Search for the cell housing the specified text and yield its (X, Y) center coordinate. 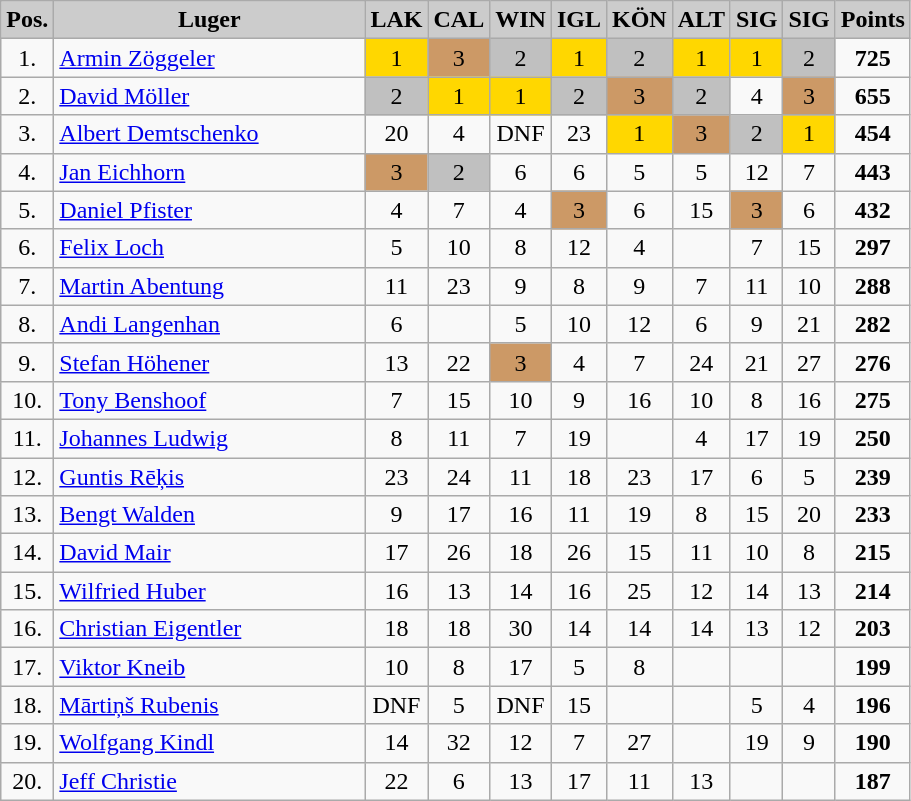
David Möller (210, 96)
10. (28, 400)
187 (872, 781)
Wilfried Huber (210, 591)
11. (28, 438)
250 (872, 438)
199 (872, 667)
Bengt Walden (210, 515)
15. (28, 591)
203 (872, 629)
276 (872, 362)
Wolfgang Kindl (210, 743)
214 (872, 591)
Jan Eichhorn (210, 172)
215 (872, 553)
Andi Langenhan (210, 324)
Guntis Rēķis (210, 477)
25 (639, 591)
196 (872, 705)
Albert Demtschenko (210, 134)
David Mair (210, 553)
17. (28, 667)
655 (872, 96)
282 (872, 324)
190 (872, 743)
4. (28, 172)
3. (28, 134)
432 (872, 210)
Viktor Kneib (210, 667)
13. (28, 515)
14. (28, 553)
9. (28, 362)
233 (872, 515)
5. (28, 210)
239 (872, 477)
Daniel Pfister (210, 210)
Mārtiņš Rubenis (210, 705)
Christian Eigentler (210, 629)
Johannes Ludwig (210, 438)
WIN (521, 20)
LAK (396, 20)
KÖN (639, 20)
ALT (701, 20)
6. (28, 248)
725 (872, 58)
Pos. (28, 20)
275 (872, 400)
32 (459, 743)
2. (28, 96)
454 (872, 134)
8. (28, 324)
Armin Zöggeler (210, 58)
Martin Abentung (210, 286)
18. (28, 705)
30 (521, 629)
Points (872, 20)
20. (28, 781)
IGL (578, 20)
7. (28, 286)
297 (872, 248)
19. (28, 743)
16. (28, 629)
Luger (210, 20)
288 (872, 286)
Tony Benshoof (210, 400)
Stefan Höhener (210, 362)
CAL (459, 20)
Felix Loch (210, 248)
Jeff Christie (210, 781)
1. (28, 58)
443 (872, 172)
12. (28, 477)
